Extract the [x, y] coordinate from the center of the cell holding the provided text.  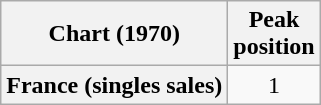
Peakposition [274, 34]
Chart (1970) [114, 34]
France (singles sales) [114, 85]
1 [274, 85]
